Determine the [X, Y] coordinate at the center of the cell enclosing the given text.  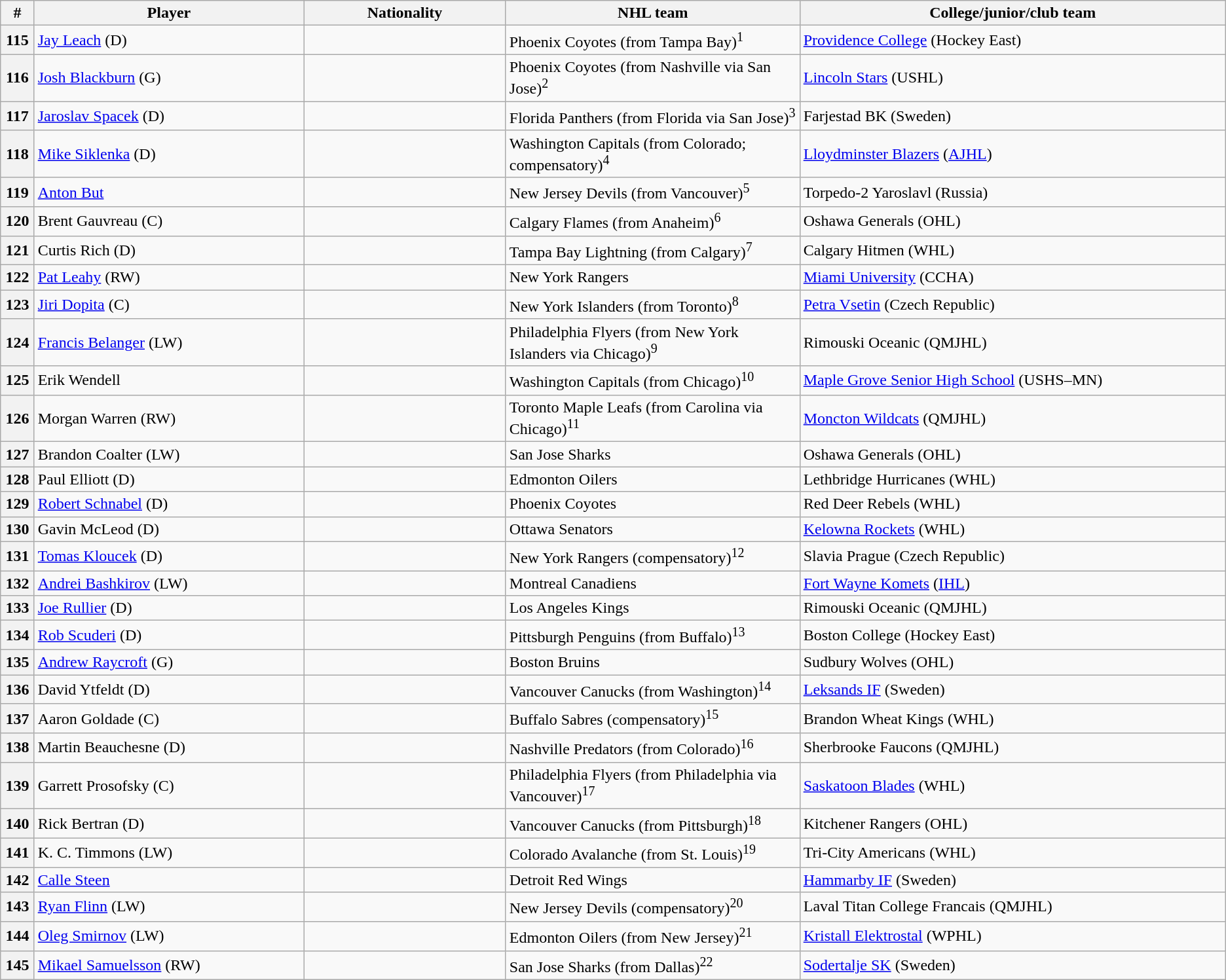
118 [17, 154]
Moncton Wildcats (QMJHL) [1012, 418]
117 [17, 117]
122 [17, 278]
Los Angeles Kings [652, 608]
Florida Panthers (from Florida via San Jose)3 [652, 117]
143 [17, 907]
Erik Wendell [169, 381]
Martin Beauchesne (D) [169, 748]
115 [17, 41]
Nationality [405, 13]
Sudbury Wolves (OHL) [1012, 662]
Phoenix Coyotes (from Tampa Bay)1 [652, 41]
142 [17, 880]
125 [17, 381]
Rick Bertran (D) [169, 824]
129 [17, 504]
Kristall Elektrostal (WPHL) [1012, 936]
Pittsburgh Penguins (from Buffalo)13 [652, 635]
Rob Scuderi (D) [169, 635]
124 [17, 342]
Robert Schnabel (D) [169, 504]
Boston Bruins [652, 662]
Pat Leahy (RW) [169, 278]
123 [17, 305]
Phoenix Coyotes [652, 504]
Nashville Predators (from Colorado)16 [652, 748]
Tri-City Americans (WHL) [1012, 852]
Garrett Prosofsky (C) [169, 786]
140 [17, 824]
Colorado Avalanche (from St. Louis)19 [652, 852]
Sherbrooke Faucons (QMJHL) [1012, 748]
135 [17, 662]
Brandon Coalter (LW) [169, 454]
138 [17, 748]
Kelowna Rockets (WHL) [1012, 529]
128 [17, 479]
Hammarby IF (Sweden) [1012, 880]
# [17, 13]
Gavin McLeod (D) [169, 529]
New York Rangers [652, 278]
Ryan Flinn (LW) [169, 907]
Lethbridge Hurricanes (WHL) [1012, 479]
141 [17, 852]
127 [17, 454]
Brent Gauvreau (C) [169, 221]
Philadelphia Flyers (from New York Islanders via Chicago)9 [652, 342]
139 [17, 786]
Paul Elliott (D) [169, 479]
New York Islanders (from Toronto)8 [652, 305]
119 [17, 192]
Saskatoon Blades (WHL) [1012, 786]
Josh Blackburn (G) [169, 78]
Anton But [169, 192]
Morgan Warren (RW) [169, 418]
Calgary Flames (from Anaheim)6 [652, 221]
Ottawa Senators [652, 529]
121 [17, 250]
Fort Wayne Komets (IHL) [1012, 583]
Calgary Hitmen (WHL) [1012, 250]
Montreal Canadiens [652, 583]
131 [17, 556]
Jay Leach (D) [169, 41]
Francis Belanger (LW) [169, 342]
Tampa Bay Lightning (from Calgary)7 [652, 250]
Curtis Rich (D) [169, 250]
Petra Vsetin (Czech Republic) [1012, 305]
132 [17, 583]
126 [17, 418]
Providence College (Hockey East) [1012, 41]
Kitchener Rangers (OHL) [1012, 824]
K. C. Timmons (LW) [169, 852]
New Jersey Devils (compensatory)20 [652, 907]
116 [17, 78]
Lincoln Stars (USHL) [1012, 78]
Philadelphia Flyers (from Philadelphia via Vancouver)17 [652, 786]
145 [17, 965]
Sodertalje SK (Sweden) [1012, 965]
Vancouver Canucks (from Pittsburgh)18 [652, 824]
Tomas Kloucek (D) [169, 556]
Andrei Bashkirov (LW) [169, 583]
137 [17, 719]
Slavia Prague (Czech Republic) [1012, 556]
Boston College (Hockey East) [1012, 635]
Jiri Dopita (C) [169, 305]
Mike Siklenka (D) [169, 154]
Washington Capitals (from Colorado; compensatory)4 [652, 154]
Player [169, 13]
133 [17, 608]
Torpedo-2 Yaroslavl (Russia) [1012, 192]
Laval Titan College Francais (QMJHL) [1012, 907]
Brandon Wheat Kings (WHL) [1012, 719]
David Ytfeldt (D) [169, 690]
Joe Rullier (D) [169, 608]
Edmonton Oilers (from New Jersey)21 [652, 936]
Andrew Raycroft (G) [169, 662]
New Jersey Devils (from Vancouver)5 [652, 192]
120 [17, 221]
College/junior/club team [1012, 13]
Jaroslav Spacek (D) [169, 117]
Miami University (CCHA) [1012, 278]
Detroit Red Wings [652, 880]
Mikael Samuelsson (RW) [169, 965]
Farjestad BK (Sweden) [1012, 117]
Maple Grove Senior High School (USHS–MN) [1012, 381]
134 [17, 635]
San Jose Sharks [652, 454]
144 [17, 936]
Washington Capitals (from Chicago)10 [652, 381]
Aaron Goldade (C) [169, 719]
Red Deer Rebels (WHL) [1012, 504]
Buffalo Sabres (compensatory)15 [652, 719]
Phoenix Coyotes (from Nashville via San Jose)2 [652, 78]
NHL team [652, 13]
Lloydminster Blazers (AJHL) [1012, 154]
New York Rangers (compensatory)12 [652, 556]
130 [17, 529]
Vancouver Canucks (from Washington)14 [652, 690]
Edmonton Oilers [652, 479]
136 [17, 690]
San Jose Sharks (from Dallas)22 [652, 965]
Oleg Smirnov (LW) [169, 936]
Calle Steen [169, 880]
Leksands IF (Sweden) [1012, 690]
Toronto Maple Leafs (from Carolina via Chicago)11 [652, 418]
